Search for the cell housing the specified text and yield its [x, y] center coordinate. 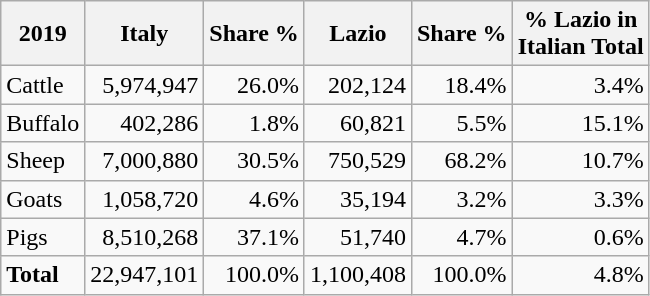
51,740 [358, 237]
3.4% [580, 85]
68.2% [462, 161]
Cattle [43, 85]
4.7% [462, 237]
Italy [144, 34]
5,974,947 [144, 85]
Sheep [43, 161]
4.8% [580, 275]
% Lazio in Italian Total [580, 34]
5.5% [462, 123]
Lazio [358, 34]
402,286 [144, 123]
10.7% [580, 161]
18.4% [462, 85]
0.6% [580, 237]
8,510,268 [144, 237]
1.8% [254, 123]
3.3% [580, 199]
202,124 [358, 85]
Pigs [43, 237]
1,100,408 [358, 275]
60,821 [358, 123]
22,947,101 [144, 275]
4.6% [254, 199]
26.0% [254, 85]
Buffalo [43, 123]
35,194 [358, 199]
30.5% [254, 161]
37.1% [254, 237]
15.1% [580, 123]
Total [43, 275]
7,000,880 [144, 161]
Goats [43, 199]
3.2% [462, 199]
750,529 [358, 161]
1,058,720 [144, 199]
2019 [43, 34]
